Return [x, y] of the center of cell containing provided text 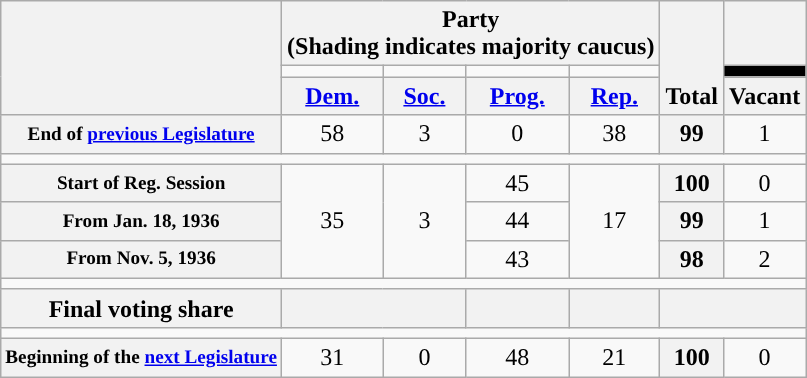
Total [692, 58]
Prog. [518, 96]
Dem. [333, 96]
Rep. [614, 96]
Party (Shading indicates majority caucus) [471, 34]
Soc. [424, 96]
98 [692, 259]
43 [518, 259]
Beginning of the next Legislature [142, 357]
58 [333, 134]
31 [333, 357]
48 [518, 357]
From Jan. 18, 1936 [142, 221]
Vacant [764, 96]
17 [614, 221]
44 [518, 221]
Final voting share [142, 308]
From Nov. 5, 1936 [142, 259]
End of previous Legislature [142, 134]
2 [764, 259]
45 [518, 183]
35 [333, 221]
Start of Reg. Session [142, 183]
21 [614, 357]
38 [614, 134]
